Return the (x, y) coordinate for the center point of the cell that contains the specified text.  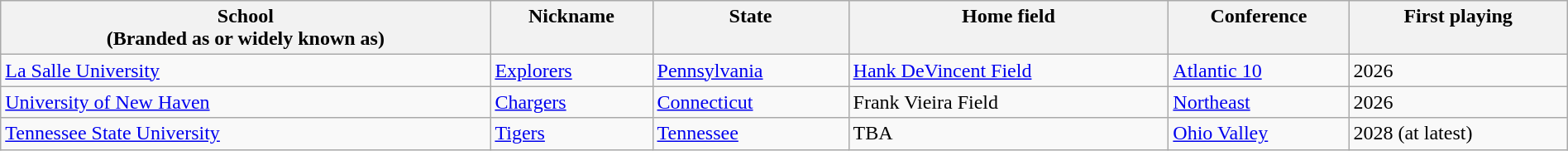
La Salle University (246, 71)
Explorers (571, 71)
2028 (at latest) (1458, 134)
Frank Vieira Field (1009, 102)
Conference (1259, 28)
Home field (1009, 28)
Northeast (1259, 102)
School(Branded as or widely known as) (246, 28)
First playing (1458, 28)
Tennessee (751, 134)
TBA (1009, 134)
Nickname (571, 28)
Atlantic 10 (1259, 71)
Chargers (571, 102)
Ohio Valley (1259, 134)
Hank DeVincent Field (1009, 71)
Tennessee State University (246, 134)
Pennsylvania (751, 71)
State (751, 28)
Tigers (571, 134)
Connecticut (751, 102)
University of New Haven (246, 102)
